Output the (x, y) coordinate of the center of the cell containing the given text.  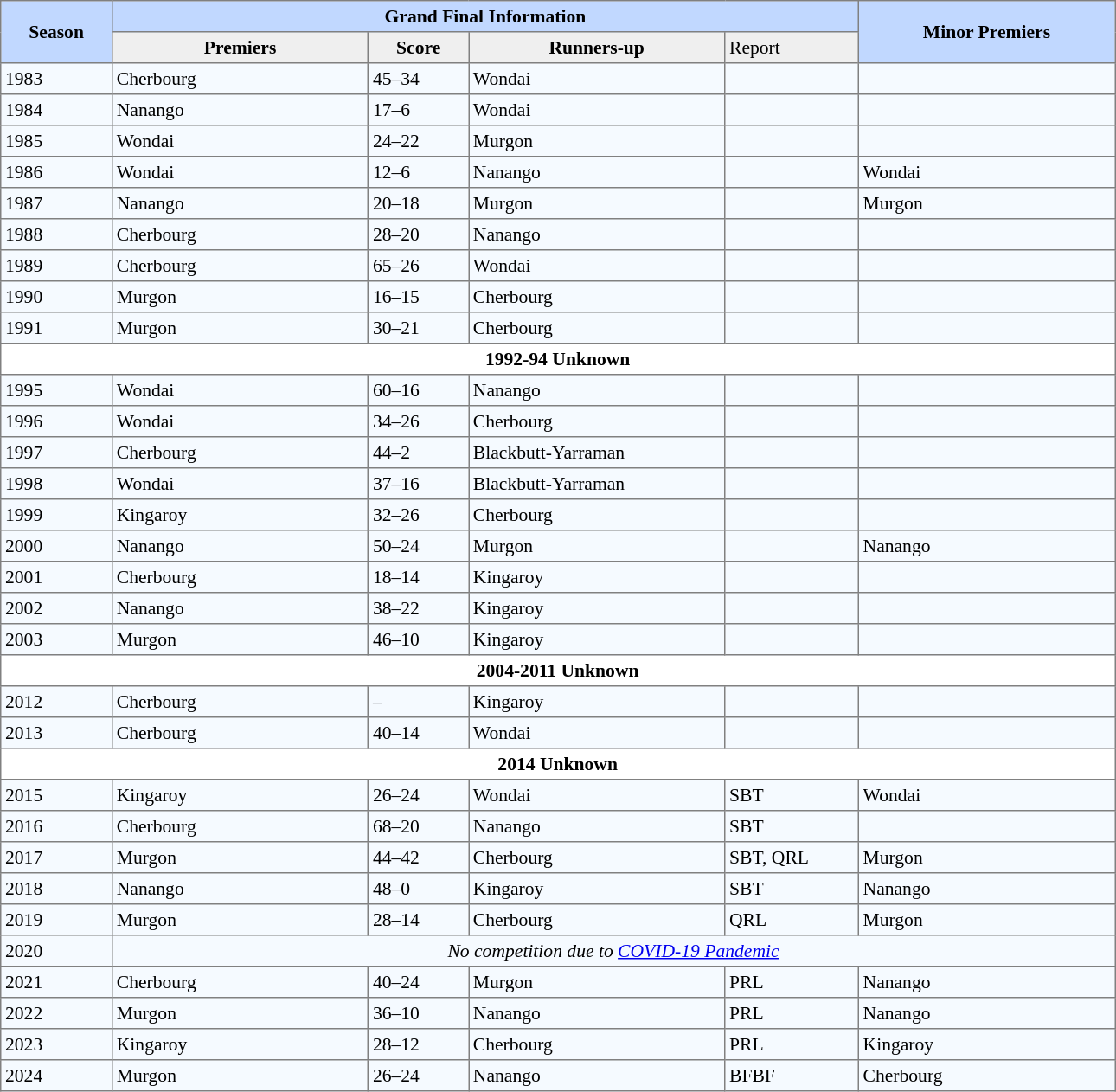
60–16 (419, 390)
2019 (57, 920)
1983 (57, 79)
2024 (57, 1076)
50–24 (419, 546)
BFBF (792, 1076)
1997 (57, 453)
2000 (57, 546)
28–14 (419, 920)
40–14 (419, 733)
37–16 (419, 484)
2021 (57, 982)
2020 (57, 951)
1991 (57, 328)
36–10 (419, 1013)
2001 (57, 577)
Season (57, 32)
1986 (57, 172)
2022 (57, 1013)
68–20 (419, 826)
2023 (57, 1044)
2016 (57, 826)
40–24 (419, 982)
48–0 (419, 889)
46–10 (419, 639)
2013 (57, 733)
2002 (57, 608)
1990 (57, 297)
17–6 (419, 110)
QRL (792, 920)
18–14 (419, 577)
24–22 (419, 141)
1999 (57, 515)
2003 (57, 639)
2004-2011 Unknown (558, 671)
2017 (57, 858)
2015 (57, 795)
1987 (57, 203)
2012 (57, 702)
12–6 (419, 172)
1984 (57, 110)
2014 Unknown (558, 764)
Minor Premiers (986, 32)
44–2 (419, 453)
38–22 (419, 608)
Score (419, 48)
1992-94 Unknown (558, 359)
16–15 (419, 297)
Grand Final Information (486, 16)
34–26 (419, 421)
28–12 (419, 1044)
32–26 (419, 515)
30–21 (419, 328)
44–42 (419, 858)
1998 (57, 484)
20–18 (419, 203)
Runners-up (597, 48)
2018 (57, 889)
1988 (57, 234)
– (419, 702)
1995 (57, 390)
1989 (57, 266)
1996 (57, 421)
Report (792, 48)
65–26 (419, 266)
28–20 (419, 234)
Premiers (241, 48)
1985 (57, 141)
No competition due to COVID-19 Pandemic (614, 951)
45–34 (419, 79)
SBT, QRL (792, 858)
